Pinpoint the cell where the given text exists, returning its [x, y] midpoint coordinate. 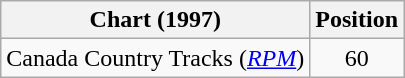
Chart (1997) [156, 20]
Canada Country Tracks (RPM) [156, 58]
Position [357, 20]
60 [357, 58]
